Provide the [x, y] coordinate of the cell's center where the given text is located.  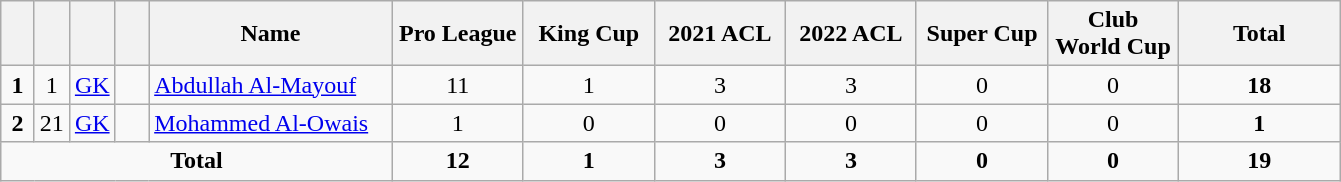
Pro League [458, 34]
2022 ACL [850, 34]
12 [458, 161]
Club World Cup [1114, 34]
2 [18, 123]
King Cup [588, 34]
Abdullah Al-Mayouf [271, 85]
Super Cup [982, 34]
Mohammed Al-Owais [271, 123]
21 [52, 123]
2021 ACL [720, 34]
Name [271, 34]
19 [1260, 161]
11 [458, 85]
18 [1260, 85]
